Detect which cell encompasses the target text, then output its (x, y) center coordinate. 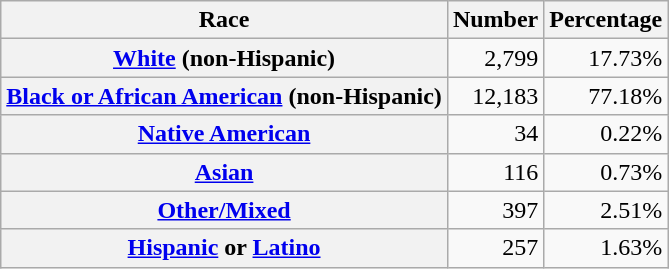
17.73% (606, 58)
257 (495, 248)
Native American (224, 134)
2,799 (495, 58)
2.51% (606, 210)
Other/Mixed (224, 210)
34 (495, 134)
77.18% (606, 96)
0.22% (606, 134)
Asian (224, 172)
0.73% (606, 172)
Hispanic or Latino (224, 248)
Number (495, 20)
Race (224, 20)
White (non-Hispanic) (224, 58)
397 (495, 210)
Black or African American (non-Hispanic) (224, 96)
116 (495, 172)
Percentage (606, 20)
12,183 (495, 96)
1.63% (606, 248)
